Scan for the cell matching the given text and deliver its (x, y) coordinate at center. 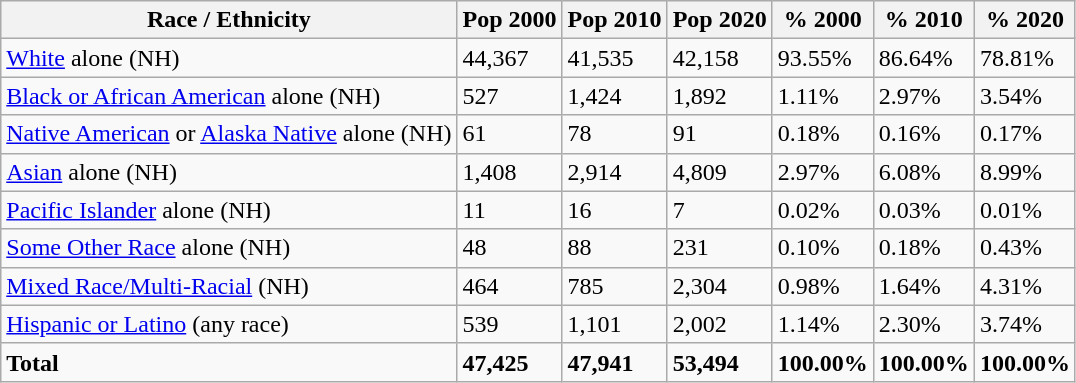
6.08% (924, 172)
93.55% (822, 58)
88 (614, 248)
1.11% (822, 96)
0.16% (924, 134)
78.81% (1024, 58)
2.30% (924, 324)
785 (614, 286)
16 (614, 210)
53,494 (720, 362)
527 (510, 96)
White alone (NH) (229, 58)
464 (510, 286)
1.64% (924, 286)
Hispanic or Latino (any race) (229, 324)
86.64% (924, 58)
2,914 (614, 172)
47,941 (614, 362)
78 (614, 134)
1.14% (822, 324)
231 (720, 248)
41,535 (614, 58)
% 2010 (924, 20)
1,408 (510, 172)
Black or African American alone (NH) (229, 96)
Pop 2020 (720, 20)
2,304 (720, 286)
3.54% (1024, 96)
1,101 (614, 324)
Some Other Race alone (NH) (229, 248)
Mixed Race/Multi-Racial (NH) (229, 286)
11 (510, 210)
0.98% (822, 286)
Total (229, 362)
Race / Ethnicity (229, 20)
1,892 (720, 96)
% 2000 (822, 20)
Native American or Alaska Native alone (NH) (229, 134)
61 (510, 134)
Pop 2010 (614, 20)
4,809 (720, 172)
0.10% (822, 248)
2,002 (720, 324)
0.03% (924, 210)
0.17% (1024, 134)
91 (720, 134)
Pacific Islander alone (NH) (229, 210)
4.31% (1024, 286)
0.02% (822, 210)
47,425 (510, 362)
48 (510, 248)
Pop 2000 (510, 20)
7 (720, 210)
8.99% (1024, 172)
Asian alone (NH) (229, 172)
42,158 (720, 58)
44,367 (510, 58)
1,424 (614, 96)
0.43% (1024, 248)
539 (510, 324)
3.74% (1024, 324)
% 2020 (1024, 20)
0.01% (1024, 210)
